Output the [X, Y] coordinate of the center of the cell containing the given text.  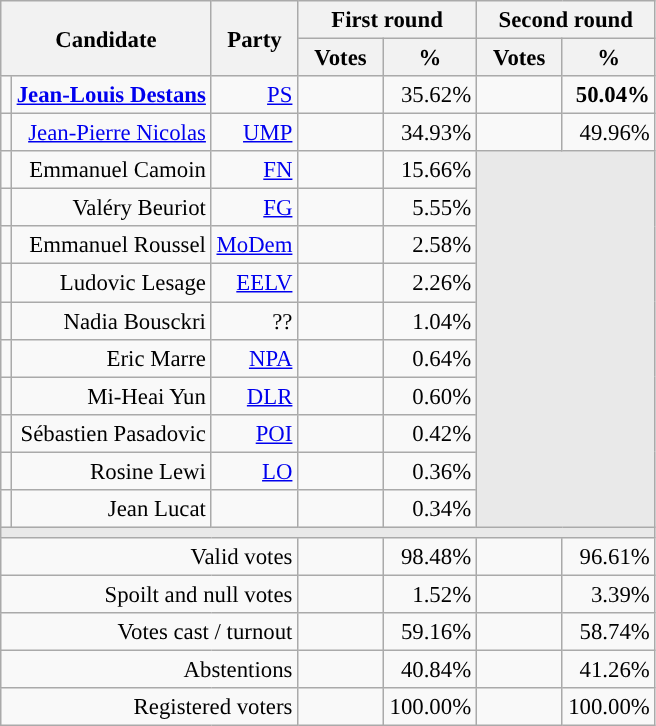
5.55% [430, 208]
34.93% [430, 133]
DLR [254, 396]
0.34% [430, 509]
Jean-Pierre Nicolas [111, 133]
Spoilt and null votes [150, 594]
98.48% [430, 557]
Candidate [106, 38]
Eric Marre [111, 358]
EELV [254, 283]
40.84% [430, 670]
41.26% [608, 670]
0.60% [430, 396]
Emmanuel Roussel [111, 245]
Registered voters [150, 707]
35.62% [430, 95]
POI [254, 433]
Sébastien Pasadovic [111, 433]
FN [254, 170]
Valid votes [150, 557]
15.66% [430, 170]
3.39% [608, 594]
Votes cast / turnout [150, 632]
Jean-Louis Destans [111, 95]
Nadia Bousckri [111, 321]
PS [254, 95]
1.52% [430, 594]
?? [254, 321]
Rosine Lewi [111, 471]
58.74% [608, 632]
96.61% [608, 557]
Mi-Heai Yun [111, 396]
FG [254, 208]
2.58% [430, 245]
Party [254, 38]
First round [388, 20]
Emmanuel Camoin [111, 170]
Valéry Beuriot [111, 208]
NPA [254, 358]
MoDem [254, 245]
UMP [254, 133]
59.16% [430, 632]
Abstentions [150, 670]
0.36% [430, 471]
0.42% [430, 433]
Jean Lucat [111, 509]
LO [254, 471]
Ludovic Lesage [111, 283]
50.04% [608, 95]
0.64% [430, 358]
Second round [566, 20]
2.26% [430, 283]
49.96% [608, 133]
1.04% [430, 321]
